For the text-containing cell, return its midpoint in [x, y] coordinate format. 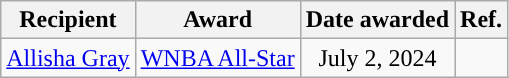
Ref. [482, 20]
Recipient [68, 20]
Date awarded [377, 20]
Allisha Gray [68, 58]
Award [218, 20]
July 2, 2024 [377, 58]
WNBA All-Star [218, 58]
